Return (x, y) of the center of cell containing provided text 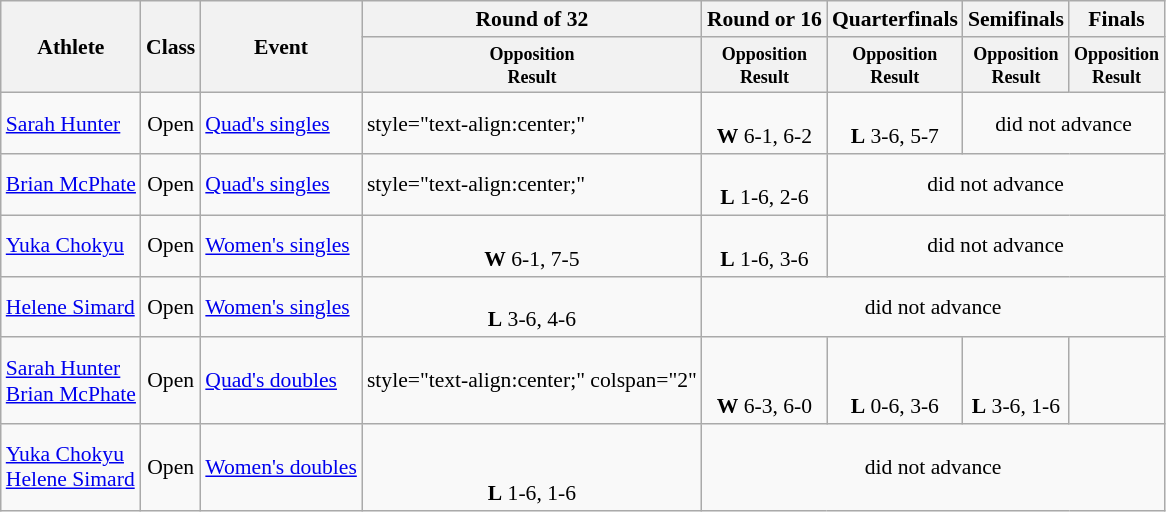
Quad's doubles (281, 382)
W 6-3, 6-0 (764, 382)
Brian McPhate (71, 184)
Event (281, 47)
Semifinals (1016, 19)
W 6-1, 6-2 (764, 124)
Yuka Chokyu (71, 246)
Women's doubles (281, 468)
L 3-6, 5-7 (895, 124)
L 1-6, 1-6 (532, 468)
Sarah Hunter (71, 124)
Round of 32 (532, 19)
W 6-1, 7-5 (532, 246)
Round or 16 (764, 19)
L 0-6, 3-6 (895, 382)
Yuka Chokyu Helene Simard (71, 468)
L 3-6, 1-6 (1016, 382)
Class (170, 47)
Helene Simard (71, 306)
style="text-align:center;" colspan="2" (532, 382)
L 1-6, 2-6 (764, 184)
Finals (1116, 19)
L 3-6, 4-6 (532, 306)
Quarterfinals (895, 19)
Athlete (71, 47)
Sarah Hunter Brian McPhate (71, 382)
L 1-6, 3-6 (764, 246)
